Search for the cell housing the specified text and yield its [x, y] center coordinate. 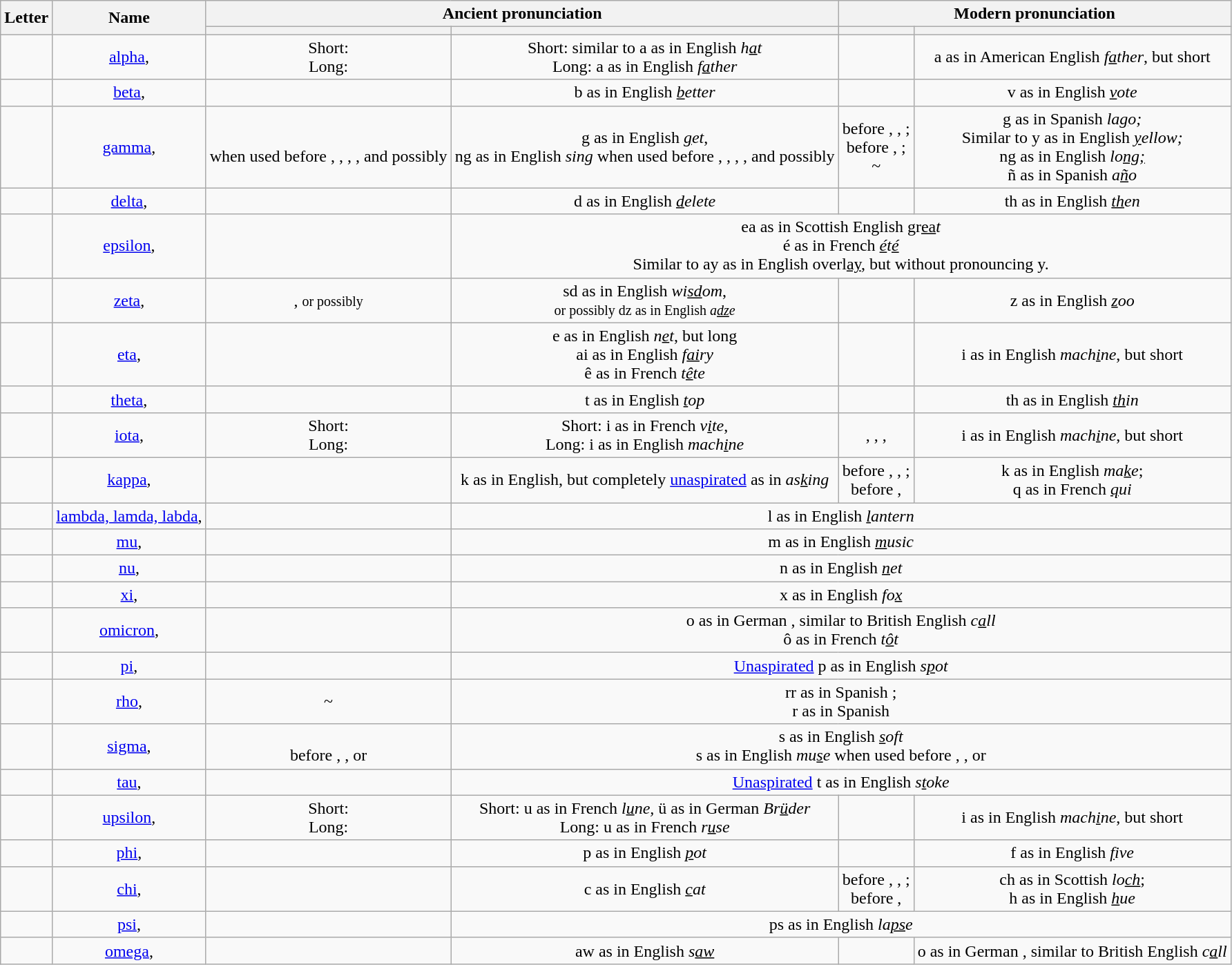
ea as in Scottish English greaté as in French étéSimilar to ay as in English overlay, but without pronouncing y. [841, 246]
xi, [129, 595]
o as in German , similar to British English call [1072, 950]
mu, [129, 542]
p as in English pot [645, 853]
th as in English thin [1072, 399]
, or possibly [329, 300]
Name [129, 18]
pi, [129, 666]
lambda, lamda, labda, [129, 516]
alpha, [129, 57]
Unaspirated t as in English stoke [841, 782]
Short: u as in French lune, ü as in German BrüderLong: u as in French ruse [645, 818]
ch as in Scottish loch;h as in English hue [1072, 888]
d as in English delete [645, 201]
upsilon, [129, 818]
g as in Spanish lago;Similar to y as in English yellow;ng as in English long;ñ as in Spanish año [1072, 146]
rho, [129, 702]
sd as in English wisdom,or possibly dz as in English adze [645, 300]
Letter [26, 18]
, , , [876, 435]
when used before , , , , and possibly [329, 146]
aw as in English saw [645, 950]
e as in English net, but longai as in English fairyê as in French tête [645, 354]
k as in English, but completely unaspirated as in asking [645, 479]
psi, [129, 924]
a as in American English father, but short [1072, 57]
o as in German , similar to British English callô as in French tôt [841, 630]
before , , or [329, 746]
Short: similar to a as in English hatLong: a as in English father [645, 57]
nu, [129, 569]
zeta, [129, 300]
beta, [129, 93]
rr as in Spanish ;r as in Spanish [841, 702]
chi, [129, 888]
gamma, [129, 146]
sigma, [129, 746]
~ [329, 702]
epsilon, [129, 246]
eta, [129, 354]
Short: i as in French vite,Long: i as in English machine [645, 435]
c as in English cat [645, 888]
f as in English five [1072, 853]
x as in English fox [841, 595]
k as in English make;q as in French qui [1072, 479]
th as in English then [1072, 201]
g as in English get,ng as in English sing when used before , , , , and possibly [645, 146]
v as in English vote [1072, 93]
m as in English music [841, 542]
theta, [129, 399]
ps as in English lapse [841, 924]
omicron, [129, 630]
Unaspirated p as in English spot [841, 666]
l as in English lantern [841, 516]
z as in English zoo [1072, 300]
t as in English top [645, 399]
n as in English net [841, 569]
kappa, [129, 479]
s as in English soft s as in English muse when used before , , or [841, 746]
tau, [129, 782]
iota, [129, 435]
Modern pronunciation [1034, 14]
omega, [129, 950]
before , , ; before , ; ~ [876, 146]
Ancient pronunciation [522, 14]
phi, [129, 853]
delta, [129, 201]
b as in English better [645, 93]
